Locate the cell with the specified text and output its [x, y] center coordinate. 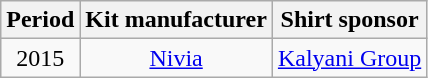
Shirt sponsor [349, 20]
Kit manufacturer [176, 20]
Period [40, 20]
Kalyani Group [349, 58]
2015 [40, 58]
Nivia [176, 58]
